Find where the given text appears and provide that cell's center as [X, Y] coordinate. 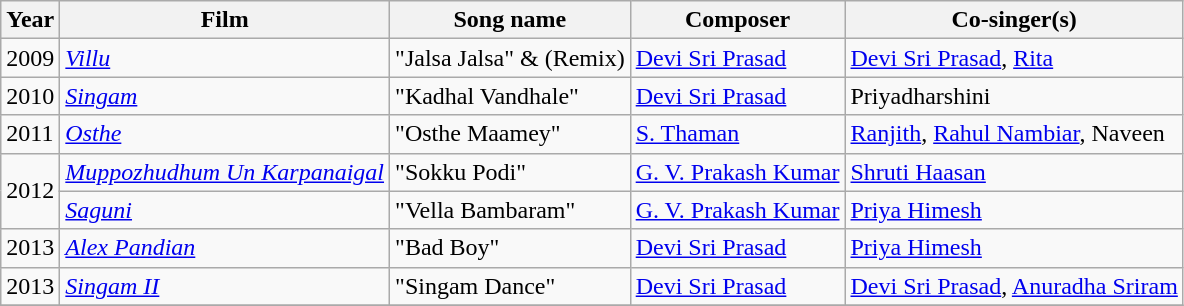
Year [30, 20]
"Osthe Maamey" [510, 134]
"Singam Dance" [510, 286]
S. Thaman [738, 134]
"Jalsa Jalsa" & (Remix) [510, 58]
Composer [738, 20]
Song name [510, 20]
Devi Sri Prasad, Anuradha Sriram [1014, 286]
2011 [30, 134]
"Vella Bambaram" [510, 210]
Alex Pandian [225, 248]
2012 [30, 191]
Devi Sri Prasad, Rita [1014, 58]
Singam II [225, 286]
Ranjith, Rahul Nambiar, Naveen [1014, 134]
Co-singer(s) [1014, 20]
2009 [30, 58]
Muppozhudhum Un Karpanaigal [225, 172]
Osthe [225, 134]
"Sokku Podi" [510, 172]
"Bad Boy" [510, 248]
"Kadhal Vandhale" [510, 96]
Film [225, 20]
Singam [225, 96]
Shruti Haasan [1014, 172]
2010 [30, 96]
Priyadharshini [1014, 96]
Saguni [225, 210]
Villu [225, 58]
